Extract the [x, y] coordinate from the center of the cell holding the provided text.  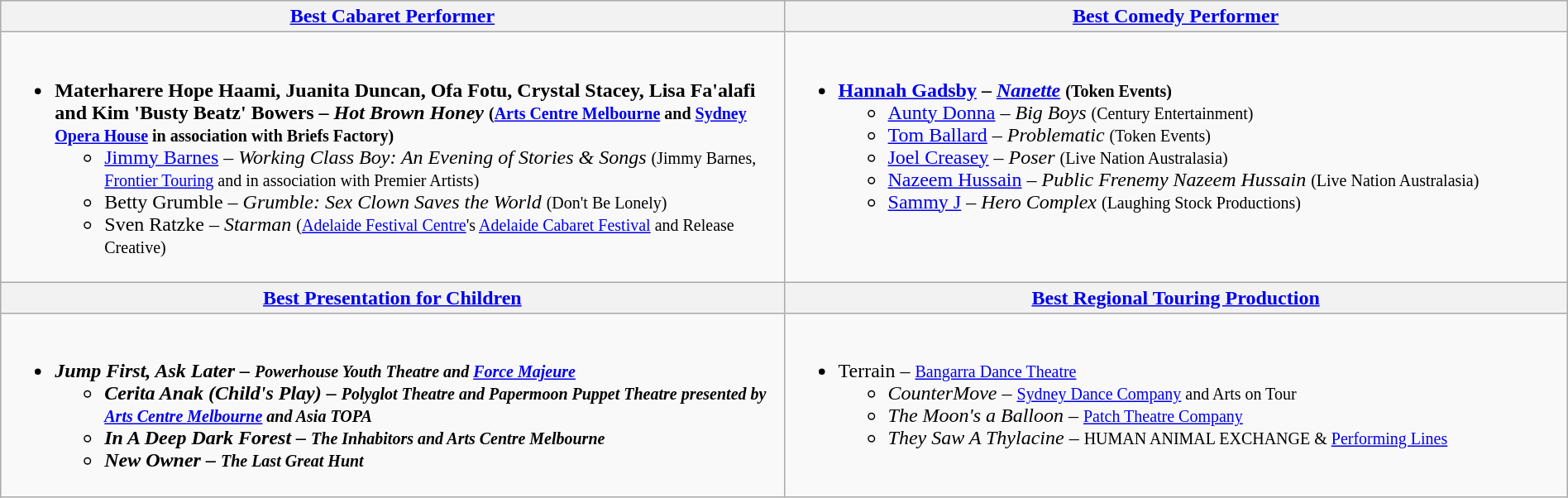
Best Cabaret Performer [392, 17]
Best Regional Touring Production [1176, 298]
Best Presentation for Children [392, 298]
Best Comedy Performer [1176, 17]
